Scan for the cell matching the given text and deliver its (X, Y) coordinate at center. 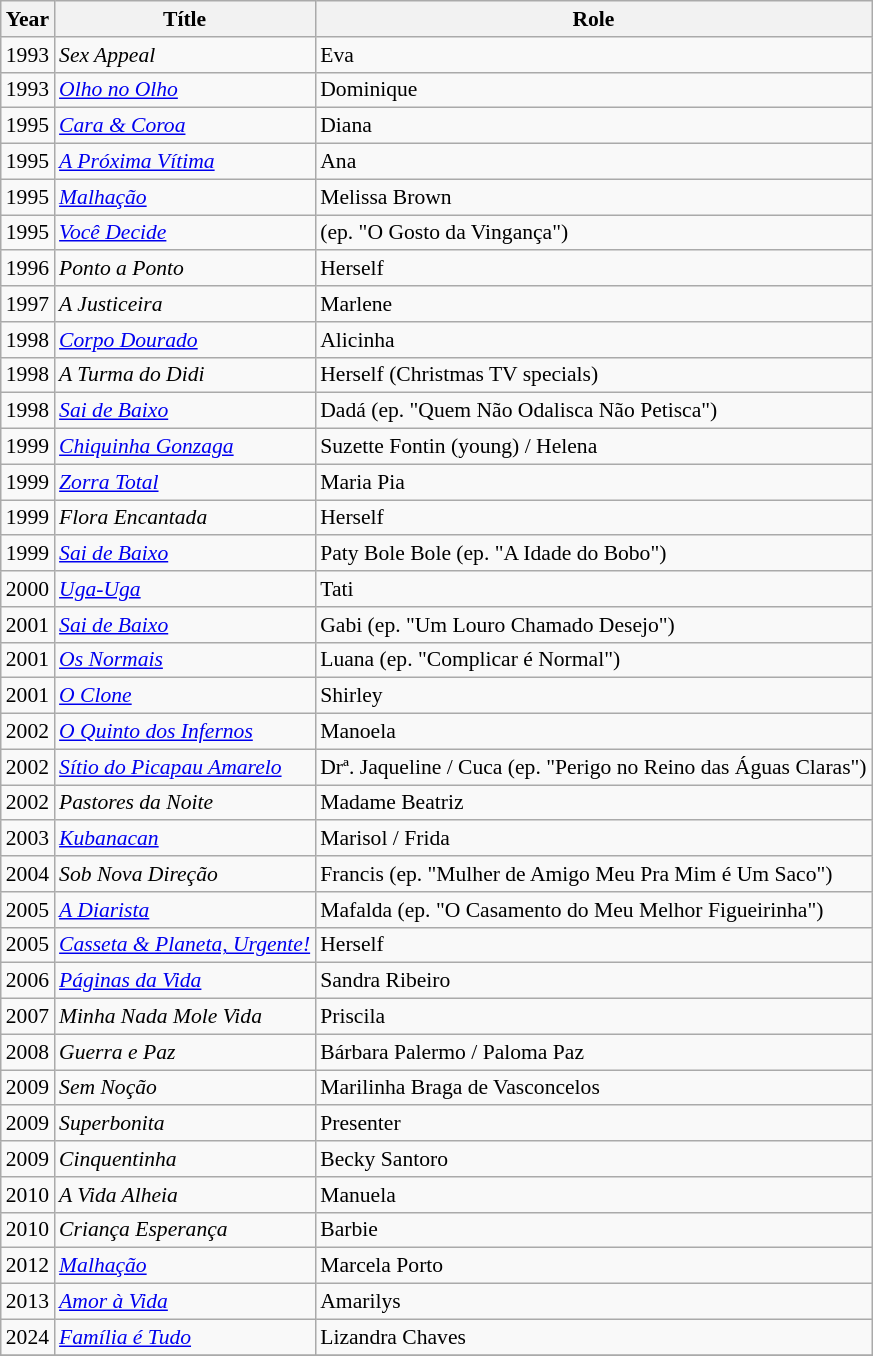
Drª. Jaqueline / Cuca (ep. "Perigo no Reino das Águas Claras") (593, 767)
2004 (28, 874)
Criança Esperança (184, 1230)
Minha Nada Mole Vida (184, 1017)
Sandra Ribeiro (593, 981)
A Diarista (184, 910)
Barbie (593, 1230)
Mafalda (ep. "O Casamento do Meu Melhor Figueirinha") (593, 910)
Manoela (593, 732)
A Turma do Didi (184, 375)
2012 (28, 1266)
Luana (ep. "Complicar é Normal") (593, 660)
Becky Santoro (593, 1159)
Shirley (593, 696)
Year (28, 19)
Priscila (593, 1017)
Sob Nova Direção (184, 874)
Casseta & Planeta, Urgente! (184, 945)
Sex Appeal (184, 55)
Presenter (593, 1124)
Flora Encantada (184, 518)
Família é Tudo (184, 1337)
Zorra Total (184, 482)
Marlene (593, 304)
1997 (28, 304)
Marcela Porto (593, 1266)
Tati (593, 589)
Maria Pia (593, 482)
Dominique (593, 90)
A Vida Alheia (184, 1195)
Kubanacan (184, 839)
Suzette Fontin (young) / Helena (593, 447)
2013 (28, 1302)
2000 (28, 589)
Olho no Olho (184, 90)
Paty Bole Bole (ep. "A Idade do Bobo") (593, 554)
Dadá (ep. "Quem Não Odalisca Não Petisca") (593, 411)
A Próxima Vítima (184, 162)
O Clone (184, 696)
Marilinha Braga de Vasconcelos (593, 1088)
Cinquentinha (184, 1159)
2024 (28, 1337)
Gabi (ep. "Um Louro Chamado Desejo") (593, 625)
Lizandra Chaves (593, 1337)
Madame Beatriz (593, 803)
Role (593, 19)
Páginas da Vida (184, 981)
Ponto a Ponto (184, 269)
(ep. "O Gosto da Vingança") (593, 233)
Marisol / Frida (593, 839)
Francis (ep. "Mulher de Amigo Meu Pra Mim é Um Saco") (593, 874)
Uga-Uga (184, 589)
Bárbara Palermo / Paloma Paz (593, 1052)
Os Normais (184, 660)
Alicinha (593, 340)
Cara & Coroa (184, 126)
1996 (28, 269)
Você Decide (184, 233)
Manuela (593, 1195)
Chiquinha Gonzaga (184, 447)
Corpo Dourado (184, 340)
Eva (593, 55)
Títle (184, 19)
Amor à Vida (184, 1302)
2006 (28, 981)
Pastores da Noite (184, 803)
A Justiceira (184, 304)
Guerra e Paz (184, 1052)
Superbonita (184, 1124)
Herself (Christmas TV specials) (593, 375)
2003 (28, 839)
Sem Noção (184, 1088)
Ana (593, 162)
2007 (28, 1017)
O Quinto dos Infernos (184, 732)
Diana (593, 126)
Melissa Brown (593, 197)
2008 (28, 1052)
Sítio do Picapau Amarelo (184, 767)
Amarilys (593, 1302)
